Find where the given text appears and provide that cell's center as (x, y) coordinate. 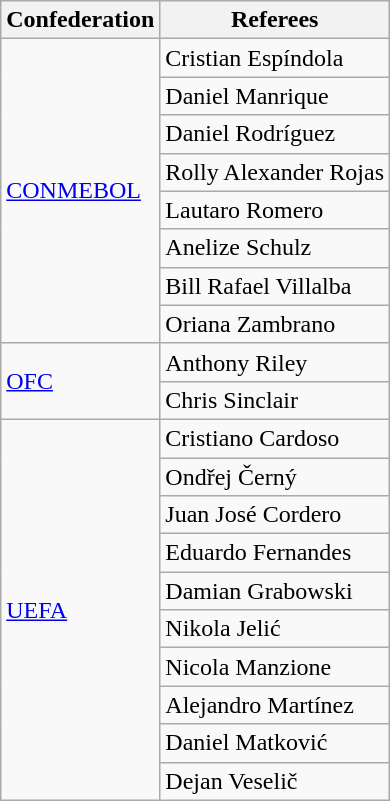
Lautaro Romero (275, 210)
CONMEBOL (80, 191)
Chris Sinclair (275, 400)
Bill Rafael Villalba (275, 286)
Daniel Rodríguez (275, 134)
Cristiano Cardoso (275, 438)
Alejandro Martínez (275, 705)
Eduardo Fernandes (275, 553)
Oriana Zambrano (275, 324)
Anthony Riley (275, 362)
Damian Grabowski (275, 591)
Referees (275, 20)
UEFA (80, 610)
Juan José Cordero (275, 515)
OFC (80, 381)
Confederation (80, 20)
Anelize Schulz (275, 248)
Dejan Veselič (275, 781)
Nikola Jelić (275, 629)
Ondřej Černý (275, 477)
Nicola Manzione (275, 667)
Rolly Alexander Rojas (275, 172)
Daniel Manrique (275, 96)
Daniel Matković (275, 743)
Cristian Espíndola (275, 58)
